Return the (X, Y) coordinate for the center point of the cell that contains the specified text.  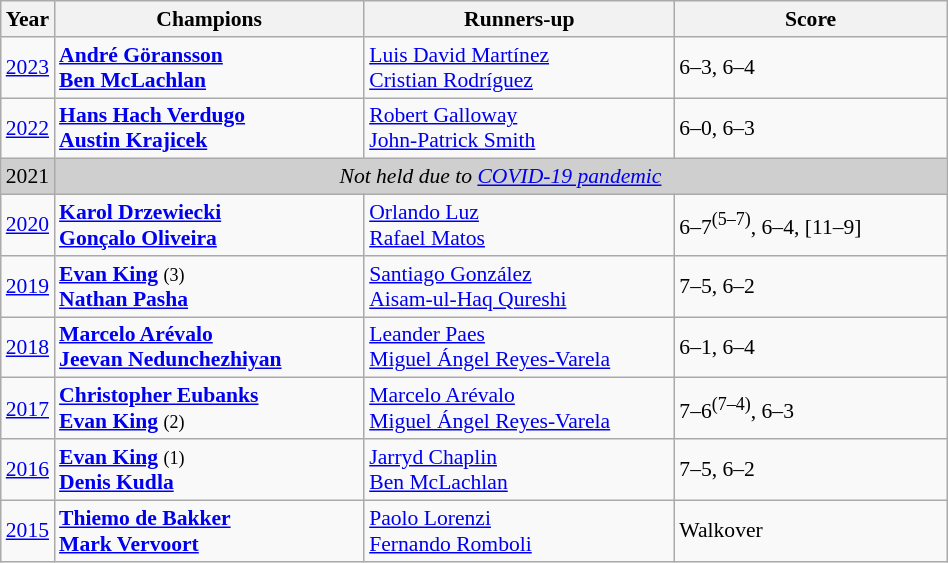
2016 (28, 470)
6–0, 6–3 (810, 128)
Paolo Lorenzi Fernando Romboli (519, 530)
2021 (28, 177)
Walkover (810, 530)
2022 (28, 128)
Hans Hach Verdugo Austin Krajicek (209, 128)
Robert Galloway John-Patrick Smith (519, 128)
Runners-up (519, 19)
Marcelo Arévalo Jeevan Nedunchezhiyan (209, 348)
Thiemo de Bakker Mark Vervoort (209, 530)
Not held due to COVID-19 pandemic (500, 177)
2018 (28, 348)
2017 (28, 408)
2019 (28, 286)
Christopher Eubanks Evan King (2) (209, 408)
6–1, 6–4 (810, 348)
6–3, 6–4 (810, 68)
Jarryd Chaplin Ben McLachlan (519, 470)
2020 (28, 226)
6–7(5–7), 6–4, [11–9] (810, 226)
Leander Paes Miguel Ángel Reyes-Varela (519, 348)
Year (28, 19)
Score (810, 19)
Orlando Luz Rafael Matos (519, 226)
André Göransson Ben McLachlan (209, 68)
Karol Drzewiecki Gonçalo Oliveira (209, 226)
Luis David Martínez Cristian Rodríguez (519, 68)
2023 (28, 68)
Evan King (3) Nathan Pasha (209, 286)
Champions (209, 19)
7–6(7–4), 6–3 (810, 408)
Evan King (1) Denis Kudla (209, 470)
Marcelo Arévalo Miguel Ángel Reyes-Varela (519, 408)
Santiago González Aisam-ul-Haq Qureshi (519, 286)
2015 (28, 530)
